Identify which cell holds the provided text, then report its [x, y] central coordinate. 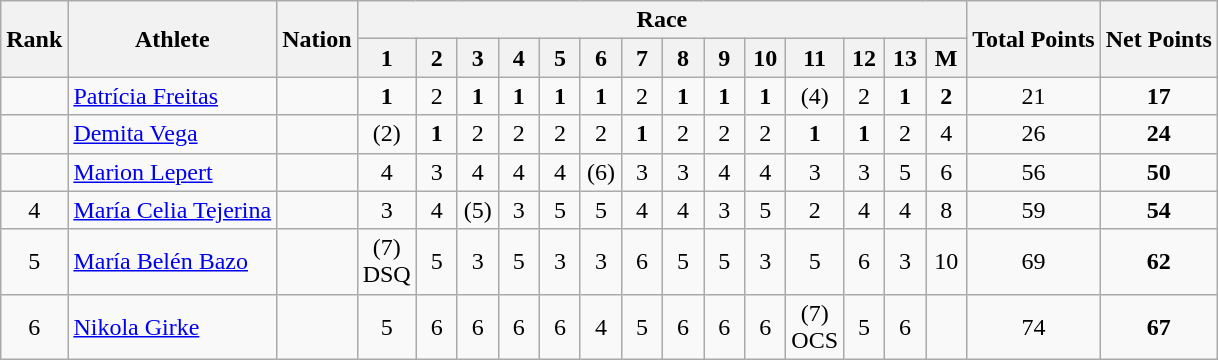
(4) [815, 96]
Total Points [1034, 39]
(6) [600, 172]
26 [1034, 134]
9 [724, 58]
Nation [317, 39]
María Celia Tejerina [172, 210]
56 [1034, 172]
69 [1034, 262]
Demita Vega [172, 134]
Race [662, 20]
Rank [34, 39]
59 [1034, 210]
(2) [386, 134]
M [946, 58]
67 [1158, 326]
24 [1158, 134]
Patrícia Freitas [172, 96]
(5) [478, 210]
11 [815, 58]
7 [642, 58]
Athlete [172, 39]
54 [1158, 210]
17 [1158, 96]
12 [864, 58]
62 [1158, 262]
Nikola Girke [172, 326]
21 [1034, 96]
(7)OCS [815, 326]
María Belén Bazo [172, 262]
13 [906, 58]
Net Points [1158, 39]
Marion Lepert [172, 172]
50 [1158, 172]
74 [1034, 326]
(7)DSQ [386, 262]
